Pinpoint the cell where the given text exists, returning its (X, Y) midpoint coordinate. 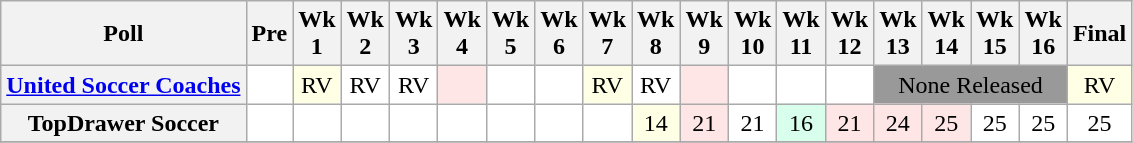
Final (1099, 34)
Wk11 (801, 34)
None Released (971, 85)
Wk4 (462, 34)
16 (801, 123)
Wk15 (994, 34)
United Soccer Coaches (124, 85)
Wk8 (656, 34)
Wk10 (752, 34)
Wk2 (365, 34)
Wk14 (946, 34)
24 (898, 123)
Wk7 (607, 34)
TopDrawer Soccer (124, 123)
Wk13 (898, 34)
Wk16 (1043, 34)
Poll (124, 34)
Wk12 (849, 34)
Wk9 (704, 34)
14 (656, 123)
Wk1 (317, 34)
Wk5 (510, 34)
Pre (270, 34)
Wk6 (559, 34)
Wk3 (413, 34)
